Output the (x, y) coordinate of the center of the cell containing the given text.  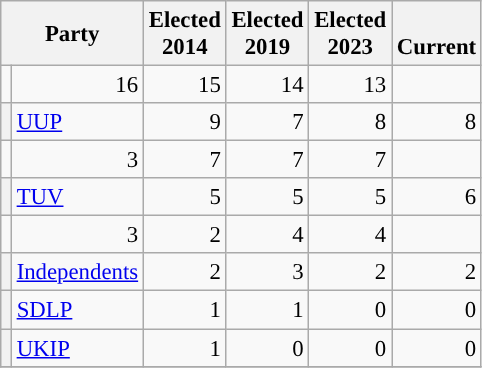
Elected2019 (268, 34)
16 (77, 85)
Independents (77, 273)
TUV (77, 197)
UKIP (77, 348)
14 (268, 85)
UUP (77, 122)
13 (350, 85)
6 (437, 197)
SDLP (77, 310)
9 (184, 122)
Current (437, 34)
Elected2023 (350, 34)
Party (72, 34)
15 (184, 85)
Elected2014 (184, 34)
